Extract the [X, Y] coordinate from the center of the cell holding the provided text.  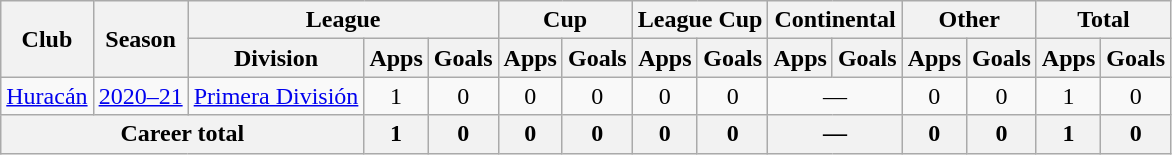
Other [969, 20]
Club [47, 39]
League Cup [700, 20]
Total [1103, 20]
Career total [182, 134]
Huracán [47, 96]
Season [140, 39]
Primera División [276, 96]
Cup [565, 20]
League [343, 20]
Continental [835, 20]
Division [276, 58]
2020–21 [140, 96]
